Search for the cell housing the specified text and yield its (x, y) center coordinate. 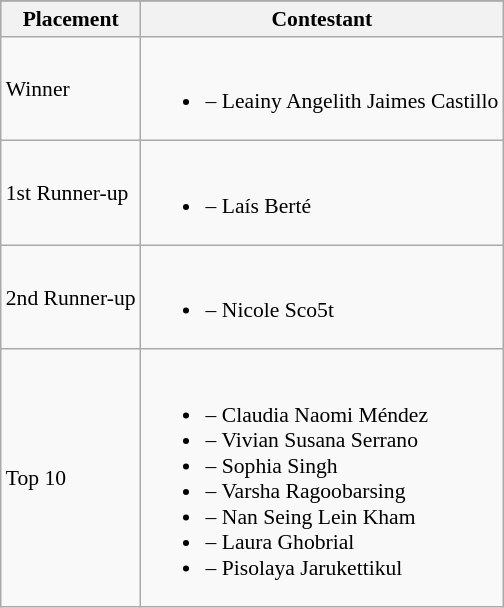
Contestant (322, 19)
2nd Runner-up (71, 297)
1st Runner-up (71, 193)
Placement (71, 19)
Winner (71, 89)
– Leainy Angelith Jaimes Castillo (322, 89)
Top 10 (71, 478)
– Nicole Sco5t (322, 297)
– Laís Berté (322, 193)
– Claudia Naomi Méndez – Vivian Susana Serrano – Sophia Singh – Varsha Ragoobarsing – Nan Seing Lein Kham – Laura Ghobrial – Pisolaya Jarukettikul (322, 478)
